Search for the cell housing the specified text and yield its [X, Y] center coordinate. 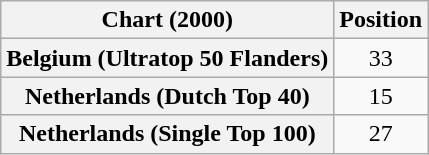
15 [381, 96]
Belgium (Ultratop 50 Flanders) [168, 58]
Position [381, 20]
Chart (2000) [168, 20]
33 [381, 58]
Netherlands (Dutch Top 40) [168, 96]
Netherlands (Single Top 100) [168, 134]
27 [381, 134]
